Return (X, Y) of the center of cell containing provided text 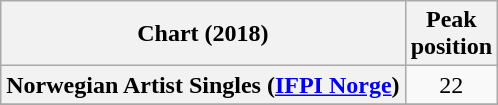
22 (451, 85)
Norwegian Artist Singles (IFPI Norge) (203, 85)
Peak position (451, 34)
Chart (2018) (203, 34)
